Provide the (x, y) coordinate of the cell's center where the given text is located.  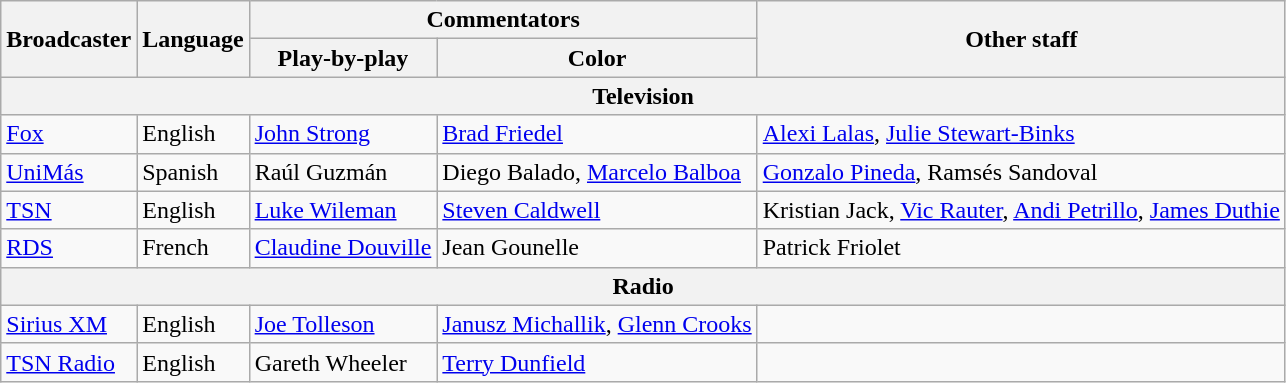
French (193, 248)
Play-by-play (343, 58)
Terry Dunfield (597, 362)
Sirius XM (69, 324)
Fox (69, 134)
Patrick Friolet (1021, 248)
Claudine Douville (343, 248)
RDS (69, 248)
Gareth Wheeler (343, 362)
TSN Radio (69, 362)
Spanish (193, 172)
Steven Caldwell (597, 210)
John Strong (343, 134)
Radio (644, 286)
Luke Wileman (343, 210)
Television (644, 96)
Other staff (1021, 39)
Alexi Lalas, Julie Stewart-Binks (1021, 134)
Joe Tolleson (343, 324)
Gonzalo Pineda, Ramsés Sandoval (1021, 172)
Janusz Michallik, Glenn Crooks (597, 324)
Jean Gounelle (597, 248)
UniMás (69, 172)
Diego Balado, Marcelo Balboa (597, 172)
Kristian Jack, Vic Rauter, Andi Petrillo, James Duthie (1021, 210)
Color (597, 58)
TSN (69, 210)
Raúl Guzmán (343, 172)
Commentators (503, 20)
Brad Friedel (597, 134)
Language (193, 39)
Broadcaster (69, 39)
